Find where the given text appears and provide that cell's center as [X, Y] coordinate. 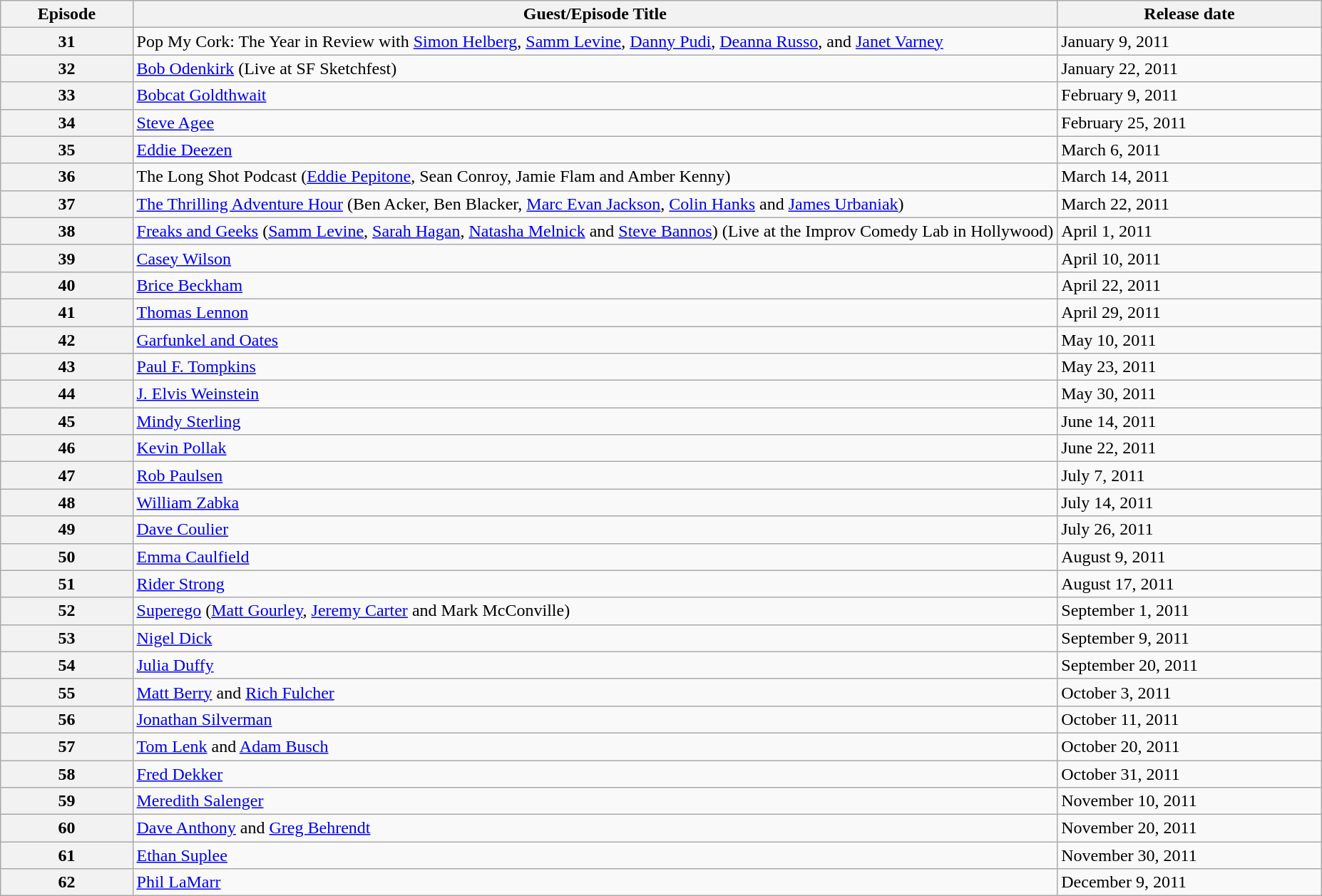
Kevin Pollak [595, 448]
37 [67, 204]
July 14, 2011 [1189, 503]
April 22, 2011 [1189, 285]
49 [67, 530]
54 [67, 665]
Mindy Sterling [595, 421]
43 [67, 367]
July 7, 2011 [1189, 475]
Tom Lenk and Adam Busch [595, 746]
June 22, 2011 [1189, 448]
45 [67, 421]
50 [67, 557]
42 [67, 340]
Thomas Lennon [595, 312]
Steve Agee [595, 123]
Phil LaMarr [595, 882]
Meredith Salenger [595, 801]
53 [67, 638]
Julia Duffy [595, 665]
The Thrilling Adventure Hour (Ben Acker, Ben Blacker, Marc Evan Jackson, Colin Hanks and James Urbaniak) [595, 204]
March 14, 2011 [1189, 177]
April 1, 2011 [1189, 231]
January 22, 2011 [1189, 68]
November 20, 2011 [1189, 828]
July 26, 2011 [1189, 530]
The Long Shot Podcast (Eddie Pepitone, Sean Conroy, Jamie Flam and Amber Kenny) [595, 177]
November 10, 2011 [1189, 801]
October 20, 2011 [1189, 746]
Eddie Deezen [595, 150]
William Zabka [595, 503]
55 [67, 692]
47 [67, 475]
Bob Odenkirk (Live at SF Sketchfest) [595, 68]
61 [67, 855]
October 11, 2011 [1189, 719]
Emma Caulfield [595, 557]
34 [67, 123]
Bobcat Goldthwait [595, 96]
39 [67, 258]
J. Elvis Weinstein [595, 394]
32 [67, 68]
51 [67, 584]
February 25, 2011 [1189, 123]
48 [67, 503]
40 [67, 285]
Fred Dekker [595, 773]
Jonathan Silverman [595, 719]
Guest/Episode Title [595, 14]
44 [67, 394]
September 9, 2011 [1189, 638]
Nigel Dick [595, 638]
June 14, 2011 [1189, 421]
March 6, 2011 [1189, 150]
August 9, 2011 [1189, 557]
October 31, 2011 [1189, 773]
Superego (Matt Gourley, Jeremy Carter and Mark McConville) [595, 611]
Brice Beckham [595, 285]
52 [67, 611]
December 9, 2011 [1189, 882]
Rob Paulsen [595, 475]
59 [67, 801]
Freaks and Geeks (Samm Levine, Sarah Hagan, Natasha Melnick and Steve Bannos) (Live at the Improv Comedy Lab in Hollywood) [595, 231]
Release date [1189, 14]
September 20, 2011 [1189, 665]
62 [67, 882]
May 23, 2011 [1189, 367]
May 30, 2011 [1189, 394]
March 22, 2011 [1189, 204]
33 [67, 96]
Garfunkel and Oates [595, 340]
January 9, 2011 [1189, 41]
Episode [67, 14]
February 9, 2011 [1189, 96]
41 [67, 312]
August 17, 2011 [1189, 584]
Ethan Suplee [595, 855]
May 10, 2011 [1189, 340]
Matt Berry and Rich Fulcher [595, 692]
35 [67, 150]
57 [67, 746]
Rider Strong [595, 584]
Dave Coulier [595, 530]
46 [67, 448]
April 10, 2011 [1189, 258]
Casey Wilson [595, 258]
38 [67, 231]
November 30, 2011 [1189, 855]
56 [67, 719]
Dave Anthony and Greg Behrendt [595, 828]
Pop My Cork: The Year in Review with Simon Helberg, Samm Levine, Danny Pudi, Deanna Russo, and Janet Varney [595, 41]
58 [67, 773]
36 [67, 177]
September 1, 2011 [1189, 611]
April 29, 2011 [1189, 312]
October 3, 2011 [1189, 692]
60 [67, 828]
31 [67, 41]
Paul F. Tompkins [595, 367]
